Determine the [X, Y] coordinate at the center of the cell enclosing the given text.  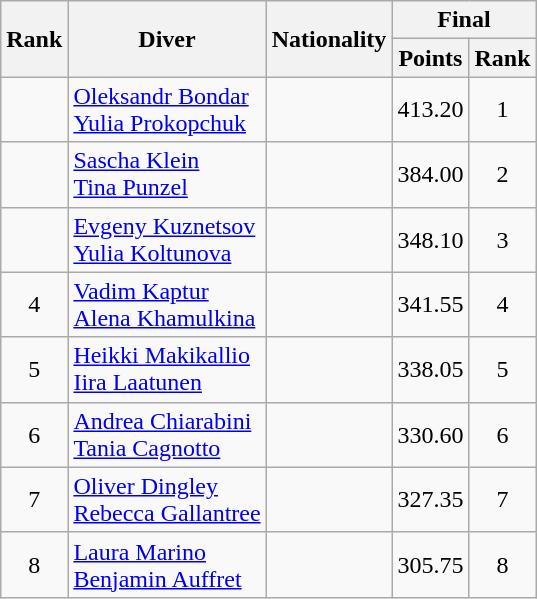
Laura MarinoBenjamin Auffret [167, 564]
Evgeny KuznetsovYulia Koltunova [167, 240]
338.05 [430, 370]
1 [502, 110]
Sascha KleinTina Punzel [167, 174]
Heikki MakikallioIira Laatunen [167, 370]
Diver [167, 39]
Nationality [329, 39]
Oleksandr BondarYulia Prokopchuk [167, 110]
3 [502, 240]
348.10 [430, 240]
Andrea ChiarabiniTania Cagnotto [167, 434]
330.60 [430, 434]
Vadim KapturAlena Khamulkina [167, 304]
341.55 [430, 304]
Final [464, 20]
2 [502, 174]
Points [430, 58]
327.35 [430, 500]
413.20 [430, 110]
Oliver DingleyRebecca Gallantree [167, 500]
305.75 [430, 564]
384.00 [430, 174]
